Locate the cell with the specified text and output its (X, Y) center coordinate. 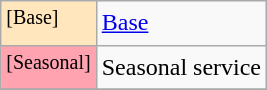
Base (181, 24)
[Base] (48, 24)
Seasonal service (181, 68)
[Seasonal] (48, 68)
